Return the (X, Y) coordinate for the center point of the cell that contains the specified text.  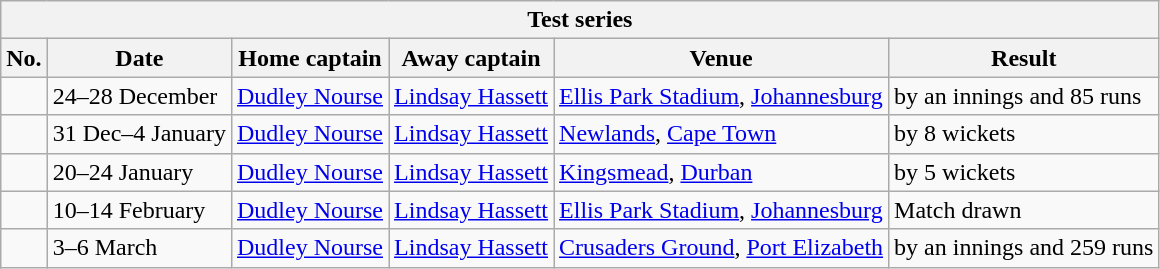
Match drawn (1024, 210)
Away captain (472, 58)
10–14 February (139, 210)
Crusaders Ground, Port Elizabeth (722, 248)
by 8 wickets (1024, 134)
Test series (580, 20)
by an innings and 259 runs (1024, 248)
Newlands, Cape Town (722, 134)
3–6 March (139, 248)
Kingsmead, Durban (722, 172)
Home captain (310, 58)
Venue (722, 58)
24–28 December (139, 96)
31 Dec–4 January (139, 134)
by 5 wickets (1024, 172)
by an innings and 85 runs (1024, 96)
Date (139, 58)
No. (24, 58)
Result (1024, 58)
20–24 January (139, 172)
